Extract the [X, Y] coordinate from the center of the cell holding the provided text.  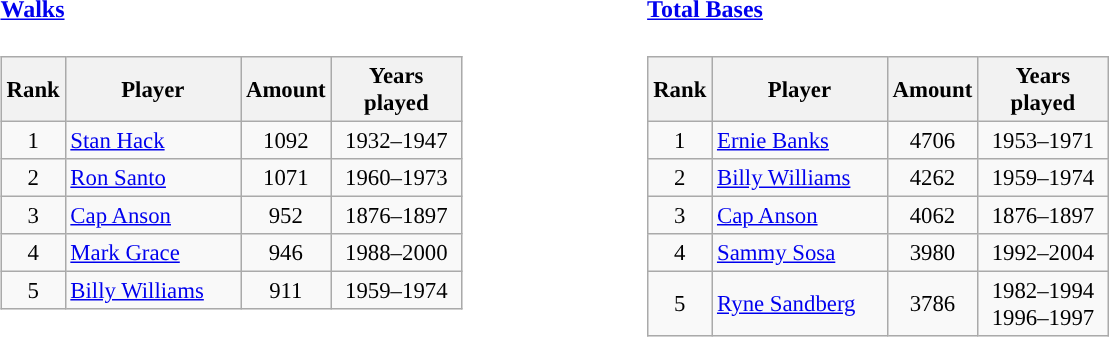
952 [286, 215]
3786 [932, 304]
1960–1973 [396, 177]
946 [286, 252]
4706 [932, 140]
3980 [932, 252]
Ryne Sandberg [800, 304]
4262 [932, 177]
1982–19941996–1997 [1044, 304]
1988–2000 [396, 252]
1932–1947 [396, 140]
Stan Hack [153, 140]
1071 [286, 177]
1092 [286, 140]
Mark Grace [153, 252]
Ernie Banks [800, 140]
Sammy Sosa [800, 252]
4062 [932, 215]
911 [286, 290]
1992–2004 [1044, 252]
1953–1971 [1044, 140]
Ron Santo [153, 177]
